Capture the cell that displays the provided text and extract its [x, y] central coordinate. 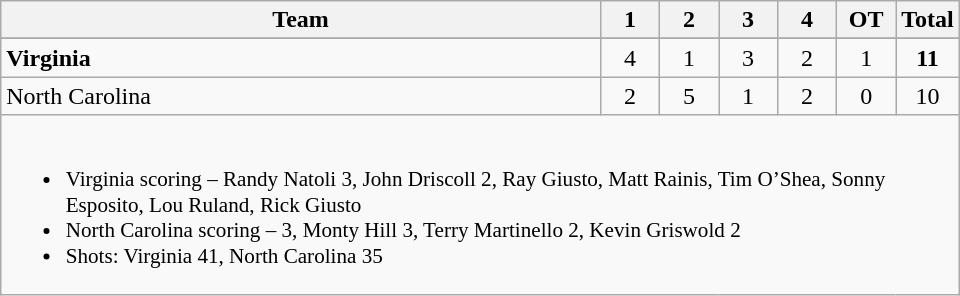
10 [928, 96]
11 [928, 58]
Team [301, 20]
Total [928, 20]
5 [688, 96]
Virginia [301, 58]
North Carolina [301, 96]
0 [866, 96]
OT [866, 20]
